Capture the cell that displays the provided text and extract its (X, Y) central coordinate. 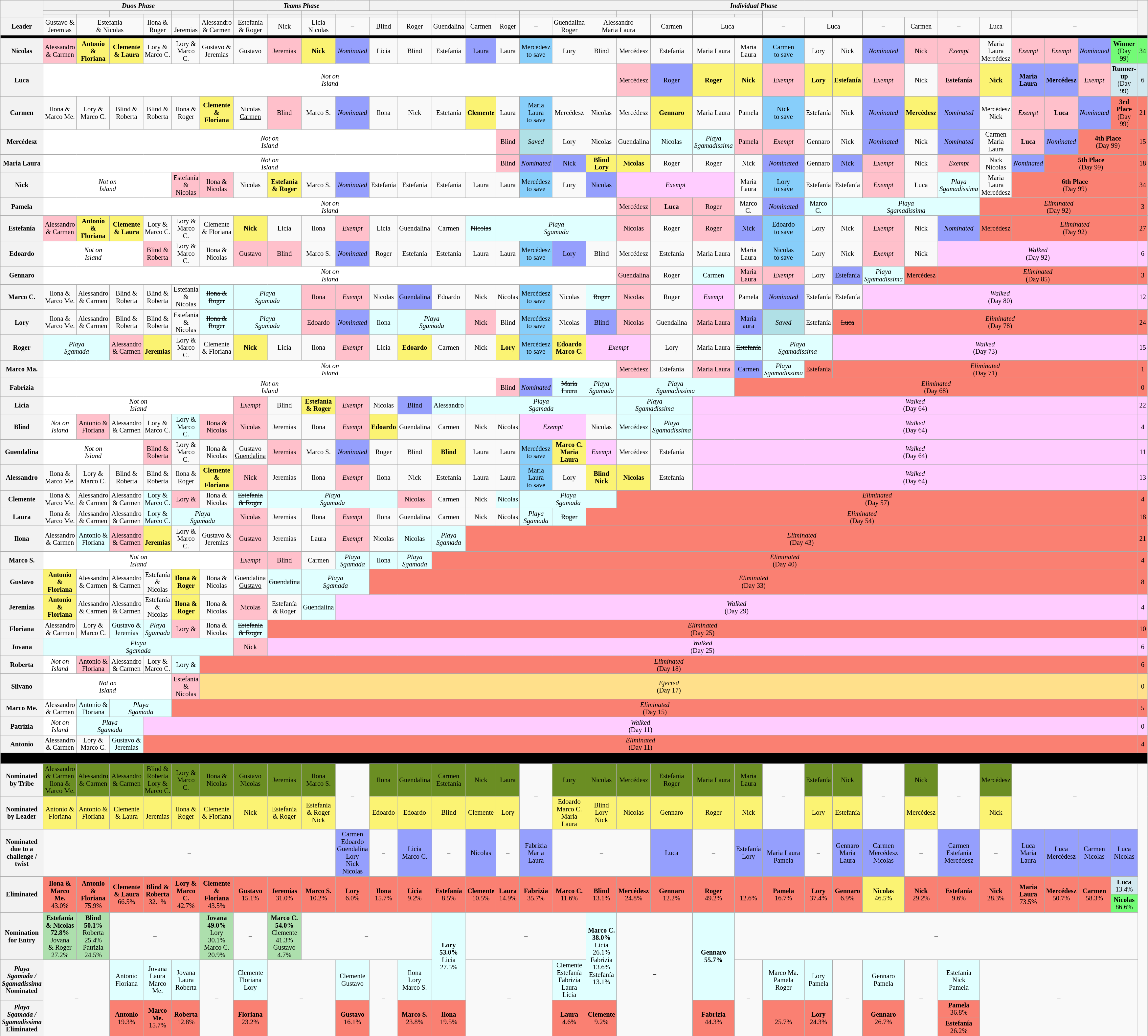
Walked(Day 29) (736, 607)
Clemente& Laura66.5% (126, 894)
EstefaníaNickPamela (959, 980)
CarmenEstefanía (449, 780)
MercédeszNick (996, 113)
LucaMercédesz (1061, 852)
Lory37.4% (819, 894)
LucaNicolas (1124, 852)
Floriana23.2% (250, 1018)
5 (1143, 708)
Nominated by Tribe (22, 780)
Nomination for Entry (22, 936)
CarmenEstefaníaMercédesz (959, 852)
Maria LauraPamela (783, 852)
Roberta12.8% (186, 1018)
Ejected(Day 17) (669, 686)
6th Place(Day 99) (1075, 185)
Marco C.38.0%Licia26.1%Fabrizia13.6%Estefanía13.1% (601, 956)
Eliminated(Day 43) (802, 539)
BlindNick (601, 477)
Blind50.1%Roberta25.4%Patrizia24.5% (93, 936)
Eliminated(Day 18) (669, 665)
Ilona15.7% (384, 894)
Eliminated(Day 85) (1038, 275)
Edoardoto save (783, 228)
LiciaMarco C. (415, 852)
Playa Sgamada / SgamadissimaEliminated (22, 1018)
Estefanía& Nicolas72.8%Jovana& Roger27.2% (60, 936)
Maria aura (749, 322)
Nominated by Leader (22, 812)
Nickto save (783, 113)
1 (1143, 369)
BlindLory (601, 164)
NicolasCarmen (250, 113)
Carmento save (783, 51)
EstefaníaRoger (672, 780)
Ilona &Marco Me.43.0% (60, 894)
3rd Place(Day 99) (1124, 113)
24 (1143, 322)
Mercédesz24.8% (634, 894)
Lory6.0% (352, 894)
Luca13.4% (1124, 885)
Marco Me.15.7% (158, 1018)
LucaMaria Laura (1028, 852)
Eliminated (22, 894)
IlonaLoryMarco S. (415, 980)
Marco C.54.0%Clemente41.3%Gustavo4.7% (284, 936)
12.6% (749, 894)
CarmenNicolas (1094, 852)
Eliminated(Day 54) (862, 517)
Fabrizia44.3% (713, 1018)
Nominated due to a challenge / twist (22, 852)
25.7% (783, 1018)
Runner-up(Day 99) (1124, 80)
Blind &RobertaLory &Marco C. (158, 780)
GuendalinaGustavo (250, 582)
Marco C.Maria Laura (569, 452)
IlonaMarco S. (319, 780)
AlessandroMaria Laura (619, 26)
Clemente10.5% (481, 894)
Jovana49.0%Lory30.1%Marco C.20.9% (217, 936)
Estefanía26.2% (959, 1027)
LiciaNicolas (319, 26)
Marco Me. (22, 708)
Eliminated(Day 25) (703, 629)
LoryPamela (819, 980)
11 (1143, 452)
Nick28.3% (996, 894)
Estefanía& RogerNick (319, 812)
ClementeGustavo (352, 980)
Jeremias31.0% (284, 894)
BlindLoryNick (601, 812)
Clemente9.2% (601, 1018)
Jovana (22, 647)
Nicolasto save (783, 253)
Roger49.2% (713, 894)
8 (1143, 582)
Gustavo16.1% (352, 1018)
4th Place(Day 99) (1108, 142)
Eliminated(Day 57) (877, 499)
Marco C.11.6% (569, 894)
Loryto save (783, 185)
Leader (22, 26)
Eliminated(Day 40) (785, 560)
Marco Ma. (22, 369)
JovanaLauraRoberta (186, 980)
Lory24.3% (819, 1018)
Lory &Marco C.42.7% (186, 894)
CarmenMercédeszNicolas (884, 852)
Marco Ma.PamelaRoger (783, 980)
Gennaro55.7% (713, 956)
12 (1143, 297)
Roberta (22, 665)
Mercédesz50.7% (1061, 894)
Teams Phase (302, 5)
Estefanía8.5% (449, 894)
Walked(Day 80) (1000, 297)
Marco S.10.2% (319, 894)
EdoardoMarco C. (569, 347)
JovanaLauraMarco Me. (158, 980)
Eliminated(Day 71) (985, 369)
Nicolas46.5% (884, 894)
Silvano (22, 686)
Gennaro12.2% (672, 894)
Walked(Day 25) (703, 647)
Gustavo15.1% (250, 894)
EstefaníaLory (749, 852)
Patrizia (22, 726)
GustavoGuendalina (250, 452)
Walked(Day 11) (641, 726)
Pamela36.8% (959, 1009)
GustavoNicolas (250, 780)
GennaroMaria Laura (847, 852)
Laura14.9% (508, 894)
Maria Laura73.5% (1028, 894)
Antonio &Floriana75.9% (93, 894)
Blind13.1% (601, 894)
NickNicolas (996, 164)
Eliminated(Day 33) (754, 582)
Lory53.0%Licia27.5% (449, 956)
Gennaro6.9% (847, 894)
CarmenMaria Laura (996, 142)
Eliminated(Day 78) (1000, 322)
Nick29.2% (921, 894)
Estefanía9.6% (959, 894)
Floriana (22, 629)
Walked(Day 92) (1038, 253)
Eliminated(Day 15) (655, 708)
Fabrizia (22, 387)
Antonio (22, 744)
Individual Phase (754, 5)
Pamela16.7% (783, 894)
Nicolas86.6% (1124, 903)
ClementeFlorianaLory (250, 980)
Licia9.2% (415, 894)
Duos Phase (139, 5)
Laura4.6% (569, 1018)
Eliminated(Day 68) (936, 387)
AntonioFloriana (126, 980)
ClementeEstefaníaFabriziaLauraLicia (569, 980)
Fabrizia35.7% (536, 894)
22 (1143, 405)
Blind &Roberta32.1% (158, 894)
Antonio19.3% (126, 1018)
FabriziaMaria Laura (536, 852)
Ilona19.5% (449, 1018)
Winner(Day 99) (1124, 51)
Eliminated(Day 11) (641, 744)
Clemente& Floriana43.5% (217, 894)
Carmen58.3% (1094, 894)
27 (1143, 228)
13 (1143, 477)
Playa Sgamada / SgamadissimaNominated (22, 980)
Walked(Day 73) (985, 347)
Marco S.23.8% (415, 1018)
10 (1143, 629)
CarmenEdoardoGuendalinaLoryNickNicolas (352, 852)
GuendalinaRoger (569, 26)
EdoardoMarco C.Maria Laura (569, 812)
GennaroPamela (884, 980)
5th Place(Day 99) (1091, 164)
Alessandro& CarmenIlona &Marco Me. (60, 780)
Gennaro26.7% (884, 1018)
